Search for the cell housing the specified text and yield its (x, y) center coordinate. 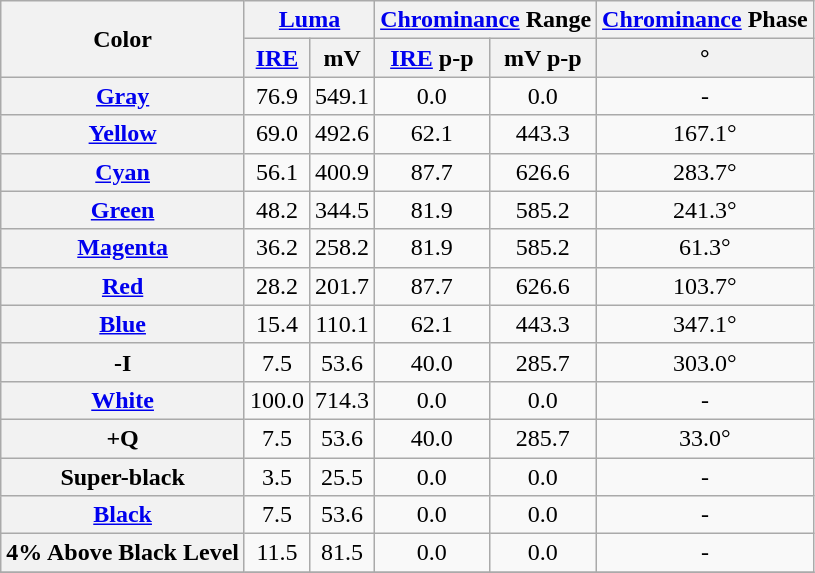
201.7 (342, 286)
61.3° (706, 248)
-I (123, 362)
Green (123, 210)
Super-black (123, 477)
33.0° (706, 438)
+Q (123, 438)
167.1° (706, 134)
mV p-p (542, 58)
76.9 (276, 96)
IRE (276, 58)
258.2 (342, 248)
Yellow (123, 134)
56.1 (276, 172)
400.9 (342, 172)
492.6 (342, 134)
Cyan (123, 172)
Gray (123, 96)
303.0° (706, 362)
3.5 (276, 477)
mV (342, 58)
Magenta (123, 248)
110.1 (342, 324)
48.2 (276, 210)
IRE p-p (432, 58)
White (123, 400)
283.7° (706, 172)
549.1 (342, 96)
15.4 (276, 324)
° (706, 58)
81.5 (342, 553)
Chrominance Range (486, 20)
241.3° (706, 210)
100.0 (276, 400)
11.5 (276, 553)
103.7° (706, 286)
36.2 (276, 248)
347.1° (706, 324)
69.0 (276, 134)
25.5 (342, 477)
28.2 (276, 286)
Color (123, 39)
Red (123, 286)
Luma (309, 20)
344.5 (342, 210)
4% Above Black Level (123, 553)
Blue (123, 324)
714.3 (342, 400)
Black (123, 515)
Chrominance Phase (706, 20)
